Detect which cell encompasses the target text, then output its (X, Y) center coordinate. 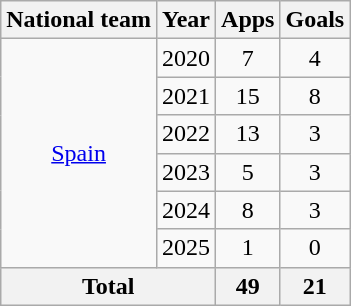
0 (315, 248)
13 (248, 134)
2024 (186, 210)
2025 (186, 248)
4 (315, 58)
2023 (186, 172)
Apps (248, 20)
15 (248, 96)
2022 (186, 134)
1 (248, 248)
21 (315, 286)
2020 (186, 58)
Total (108, 286)
49 (248, 286)
Goals (315, 20)
National team (79, 20)
Year (186, 20)
2021 (186, 96)
5 (248, 172)
7 (248, 58)
Spain (79, 153)
